Return the [X, Y] coordinate for the center point of the cell that contains the specified text.  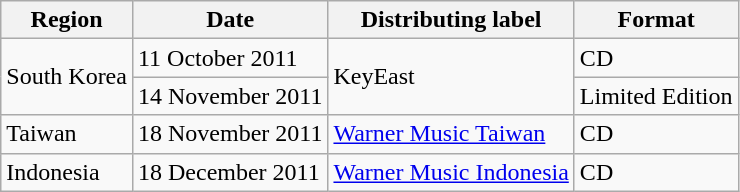
18 December 2011 [230, 172]
Warner Music Indonesia [451, 172]
18 November 2011 [230, 134]
KeyEast [451, 77]
Indonesia [67, 172]
Region [67, 20]
Taiwan [67, 134]
Distributing label [451, 20]
Date [230, 20]
Warner Music Taiwan [451, 134]
South Korea [67, 77]
Format [656, 20]
11 October 2011 [230, 58]
14 November 2011 [230, 96]
Limited Edition [656, 96]
